From the cell containing the given text, extract its center point as (X, Y) coordinate. 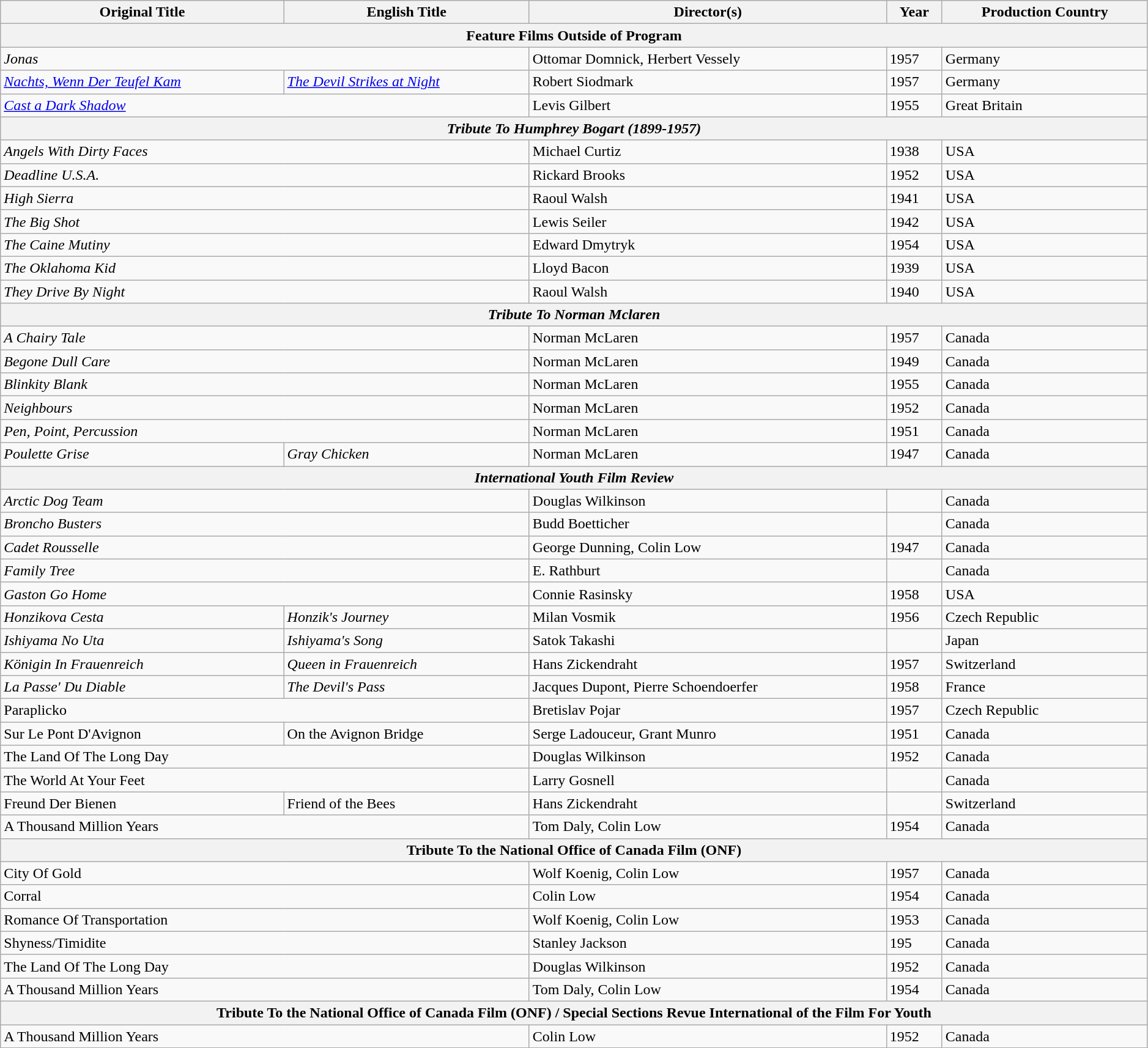
Robert Siodmark (708, 82)
Edward Dmytryk (708, 245)
Michael Curtiz (708, 152)
1956 (914, 617)
Broncho Busters (265, 524)
Budd Boetticher (708, 524)
Arctic Dog Team (265, 501)
Rickard Brooks (708, 175)
Original Title (142, 12)
1941 (914, 198)
Great Britain (1045, 105)
Production Country (1045, 12)
Friend of the Bees (406, 803)
Tribute To the National Office of Canada Film (ONF) (574, 850)
Queen in Frauenreich (406, 663)
Year (914, 12)
Nachts, Wenn Der Teufel Kam (142, 82)
Bretislav Pojar (708, 710)
Freund Der Bienen (142, 803)
They Drive By Night (265, 292)
1940 (914, 292)
Poulette Grise (142, 454)
Tribute To Norman Mclaren (574, 315)
The Oklahoma Kid (265, 268)
La Passe' Du Diable (142, 687)
George Dunning, Colin Low (708, 547)
Serge Ladouceur, Grant Munro (708, 734)
Feature Films Outside of Program (574, 35)
1949 (914, 361)
Tribute To Humphrey Bogart (1899-1957) (574, 128)
English Title (406, 12)
Levis Gilbert (708, 105)
Sur Le Pont D'Avignon (142, 734)
195 (914, 943)
Cast a Dark Shadow (265, 105)
Jacques Dupont, Pierre Schoendoerfer (708, 687)
Director(s) (708, 12)
Lloyd Bacon (708, 268)
Ishiyama No Uta (142, 640)
Cadet Rousselle (265, 547)
Milan Vosmik (708, 617)
Stanley Jackson (708, 943)
Connie Rasinsky (708, 594)
Tribute To the National Office of Canada Film (ONF) / Special Sections Revue International of the Film For Youth (574, 1013)
E. Rathburt (708, 570)
The Caine Mutiny (265, 245)
Neighbours (265, 408)
City Of Gold (265, 873)
1942 (914, 221)
France (1045, 687)
The Devil's Pass (406, 687)
The Big Shot (265, 221)
Angels With Dirty Faces (265, 152)
1953 (914, 920)
The Devil Strikes at Night (406, 82)
Ishiyama's Song (406, 640)
Japan (1045, 640)
Corral (265, 896)
Pen, Point, Percussion (265, 431)
Jonas (265, 59)
Deadline U.S.A. (265, 175)
Satok Takashi (708, 640)
Shyness/Timidite (265, 943)
International Youth Film Review (574, 478)
Lewis Seiler (708, 221)
Honzikova Cesta (142, 617)
The World At Your Feet (265, 780)
Honzik's Journey (406, 617)
Blinkity Blank (265, 385)
1939 (914, 268)
1938 (914, 152)
Gray Chicken (406, 454)
Begone Dull Care (265, 361)
A Chairy Tale (265, 338)
Gaston Go Home (265, 594)
Königin In Frauenreich (142, 663)
High Sierra (265, 198)
Larry Gosnell (708, 780)
Family Tree (265, 570)
Romance Of Transportation (265, 920)
Paraplicko (265, 710)
Ottomar Domnick, Herbert Vessely (708, 59)
On the Avignon Bridge (406, 734)
